Provide the [x, y] coordinate of the cell's center where the given text is located.  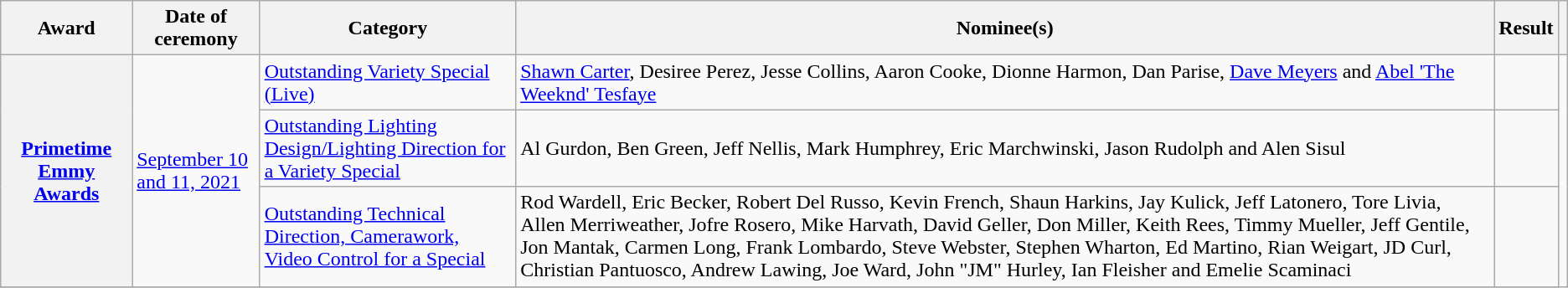
Shawn Carter, Desiree Perez, Jesse Collins, Aaron Cooke, Dionne Harmon, Dan Parise, Dave Meyers and Abel 'The Weeknd' Tesfaye [1005, 82]
Award [67, 28]
Nominee(s) [1005, 28]
Result [1526, 28]
Date of ceremony [196, 28]
Outstanding Technical Direction, Camerawork, Video Control for a Special [388, 236]
September 10 and 11, 2021 [196, 171]
Outstanding Lighting Design/Lighting Direction for a Variety Special [388, 148]
Category [388, 28]
Outstanding Variety Special (Live) [388, 82]
Al Gurdon, Ben Green, Jeff Nellis, Mark Humphrey, Eric Marchwinski, Jason Rudolph and Alen Sisul [1005, 148]
Primetime Emmy Awards [67, 171]
